Determine the (x, y) coordinate at the center of the cell enclosing the given text.  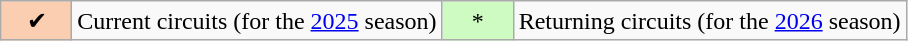
✔ (36, 21)
Returning circuits (for the 2026 season) (710, 21)
Current circuits (for the 2025 season) (257, 21)
* (478, 21)
